Scan for the cell matching the given text and deliver its (X, Y) coordinate at center. 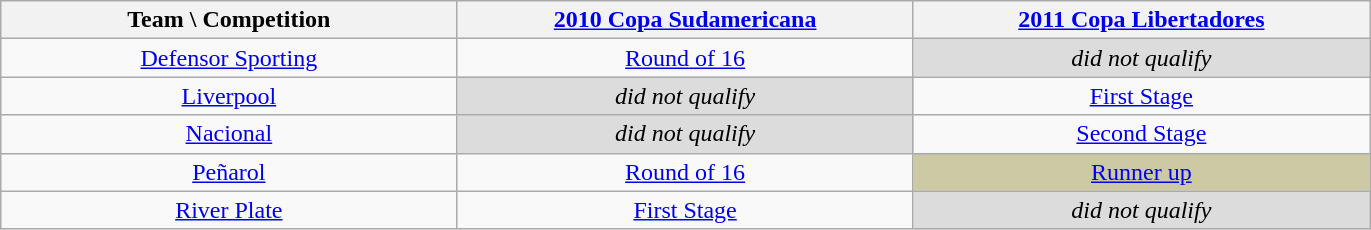
2011 Copa Libertadores (1141, 20)
Defensor Sporting (229, 58)
Liverpool (229, 96)
Nacional (229, 134)
2010 Copa Sudamericana (685, 20)
Runner up (1141, 172)
Team \ Competition (229, 20)
Second Stage (1141, 134)
Peñarol (229, 172)
River Plate (229, 210)
